Search for the cell housing the specified text and yield its (X, Y) center coordinate. 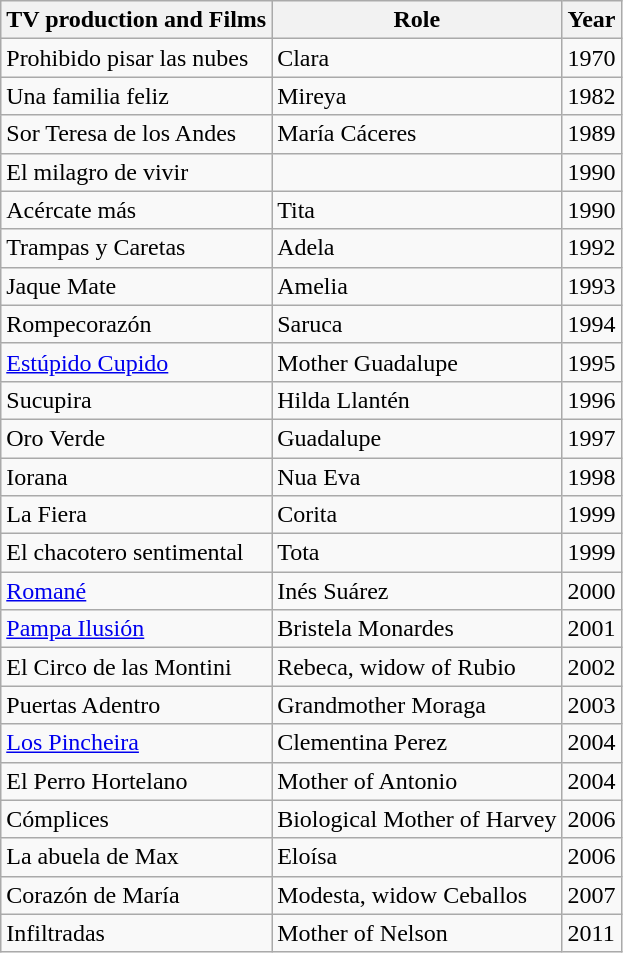
Mireya (417, 96)
Mother Guadalupe (417, 362)
Saruca (417, 324)
Sor Teresa de los Andes (136, 134)
Iorana (136, 477)
Year (592, 20)
2001 (592, 629)
La abuela de Max (136, 857)
1994 (592, 324)
Role (417, 20)
Mother of Antonio (417, 781)
1970 (592, 58)
Eloísa (417, 857)
1989 (592, 134)
Estúpido Cupido (136, 362)
María Cáceres (417, 134)
Acércate más (136, 210)
Nua Eva (417, 477)
Biological Mother of Harvey (417, 819)
Tota (417, 553)
1995 (592, 362)
La Fiera (136, 515)
Mother of Nelson (417, 933)
TV production and Films (136, 20)
1997 (592, 438)
Oro Verde (136, 438)
Romané (136, 591)
1993 (592, 286)
Los Pincheira (136, 743)
2002 (592, 667)
1982 (592, 96)
Clara (417, 58)
El Circo de las Montini (136, 667)
1996 (592, 400)
2011 (592, 933)
Rompecorazón (136, 324)
Inés Suárez (417, 591)
Rebeca, widow of Rubio (417, 667)
Corita (417, 515)
Sucupira (136, 400)
Corazón de María (136, 895)
Amelia (417, 286)
Bristela Monardes (417, 629)
1998 (592, 477)
Pampa Ilusión (136, 629)
El milagro de vivir (136, 172)
1992 (592, 248)
2003 (592, 705)
2007 (592, 895)
Modesta, widow Ceballos (417, 895)
Adela (417, 248)
Hilda Llantén (417, 400)
Jaque Mate (136, 286)
Prohibido pisar las nubes (136, 58)
Tita (417, 210)
Trampas y Caretas (136, 248)
Guadalupe (417, 438)
Puertas Adentro (136, 705)
Cómplices (136, 819)
El chacotero sentimental (136, 553)
El Perro Hortelano (136, 781)
Infiltradas (136, 933)
Una familia feliz (136, 96)
Clementina Perez (417, 743)
2000 (592, 591)
Grandmother Moraga (417, 705)
